Scan for the cell matching the given text and deliver its (x, y) coordinate at center. 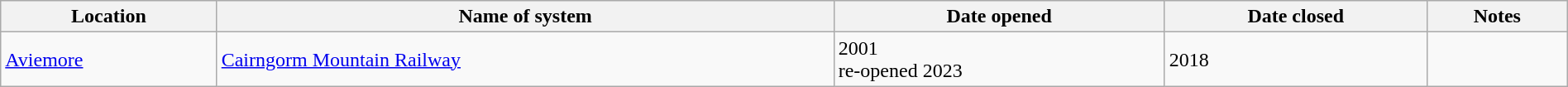
Location (109, 17)
Cairngorm Mountain Railway (525, 60)
Notes (1497, 17)
2001re-opened 2023 (999, 60)
2018 (1295, 60)
Date closed (1295, 17)
Aviemore (109, 60)
Date opened (999, 17)
Name of system (525, 17)
